Find where the given text appears and provide that cell's center as [x, y] coordinate. 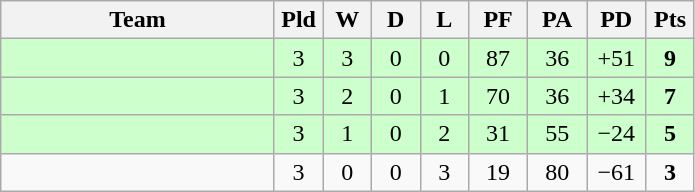
PD [616, 20]
+51 [616, 58]
5 [670, 134]
W [348, 20]
Team [138, 20]
+34 [616, 96]
−24 [616, 134]
70 [498, 96]
31 [498, 134]
7 [670, 96]
PF [498, 20]
80 [558, 172]
87 [498, 58]
Pts [670, 20]
55 [558, 134]
Pld [298, 20]
9 [670, 58]
19 [498, 172]
−61 [616, 172]
PA [558, 20]
L [444, 20]
D [396, 20]
